Capture the cell that displays the provided text and extract its (x, y) central coordinate. 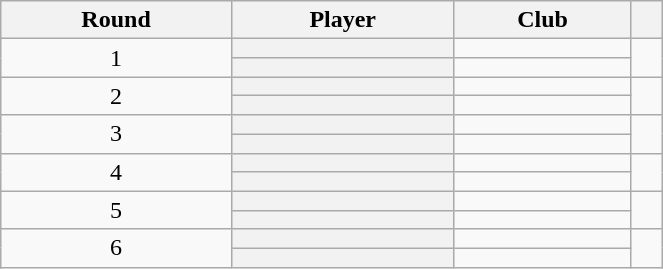
Club (542, 20)
6 (116, 248)
Player (342, 20)
Round (116, 20)
3 (116, 134)
2 (116, 96)
1 (116, 58)
5 (116, 210)
4 (116, 172)
